Search for the cell housing the specified text and yield its [X, Y] center coordinate. 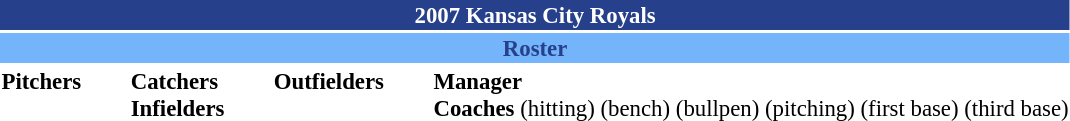
2007 Kansas City Royals [535, 15]
Roster [535, 48]
